Pinpoint the cell where the given text exists, returning its (x, y) midpoint coordinate. 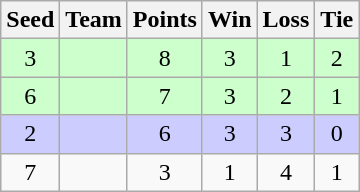
Points (164, 20)
Win (230, 20)
Seed (30, 20)
4 (286, 172)
Team (94, 20)
8 (164, 58)
Tie (337, 20)
Loss (286, 20)
0 (337, 134)
